Output the [x, y] coordinate of the center of the cell containing the given text.  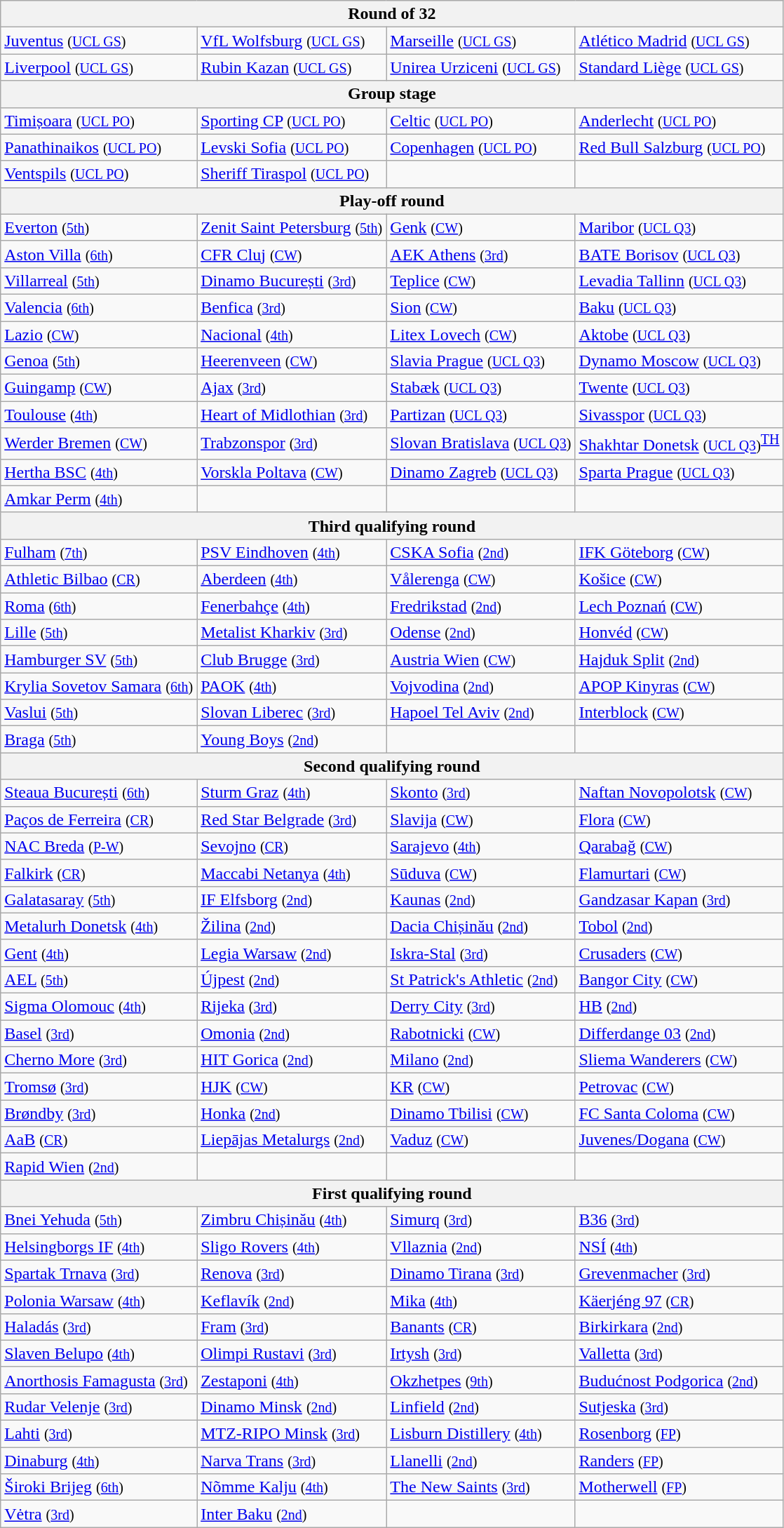
Omonia (2nd) [292, 1033]
Aston Villa (6th) [99, 254]
Anderlecht (UCL PO) [679, 121]
Partizan (UCL Q3) [481, 415]
Braga (5th) [99, 739]
Fenerbahçe (4th) [292, 606]
Gandzasar Kapan (3rd) [679, 899]
Lille (5th) [99, 633]
Baku (UCL Q3) [679, 307]
AaB (CR) [99, 1140]
Fram (3rd) [292, 1327]
Sliema Wanderers (CW) [679, 1060]
Panathinaikos (UCL PO) [99, 147]
Play-off round [392, 201]
Vålerenga (CW) [481, 579]
Slavia Prague (UCL Q3) [481, 361]
Motherwell (FP) [679, 1487]
Villarreal (5th) [99, 281]
Genk (CW) [481, 227]
Metalurh Donetsk (4th) [99, 926]
Slovan Liberec (3rd) [292, 713]
Široki Brijeg (6th) [99, 1487]
Irtysh (3rd) [481, 1353]
Brøndby (3rd) [99, 1113]
Sion (CW) [481, 307]
BATE Borisov (UCL Q3) [679, 254]
Valletta (3rd) [679, 1353]
AEK Athens (3rd) [481, 254]
Zenit Saint Petersburg (5th) [292, 227]
Linfield (2nd) [481, 1407]
Rudar Velenje (3rd) [99, 1407]
Aberdeen (4th) [292, 579]
Zestaponi (4th) [292, 1380]
HIT Gorica (2nd) [292, 1060]
Honvéd (CW) [679, 633]
Litex Lovech (CW) [481, 335]
Sparta Prague (UCL Q3) [679, 472]
APOP Kinyras (CW) [679, 686]
B36 (3rd) [679, 1220]
PAOK (4th) [292, 686]
Flamurtari (CW) [679, 873]
Toulouse (4th) [99, 415]
Sheriff Tiraspol (UCL PO) [292, 174]
Sūduva (CW) [481, 873]
Hapoel Tel Aviv (2nd) [481, 713]
Third qualifying round [392, 525]
Nacional (4th) [292, 335]
Lahti (3rd) [99, 1434]
Roma (6th) [99, 606]
Dinamo Tirana (3rd) [481, 1273]
PSV Eindhoven (4th) [292, 552]
Sligo Rovers (4th) [292, 1247]
Trabzonspor (3rd) [292, 443]
Rabotnicki (CW) [481, 1033]
NSÍ (4th) [679, 1247]
Petrovac (CW) [679, 1087]
Valencia (6th) [99, 307]
Crusaders (CW) [679, 953]
Heart of Midlothian (3rd) [292, 415]
AEL (5th) [99, 979]
Helsingborgs IF (4th) [99, 1247]
Paços de Ferreira (CR) [99, 819]
Bnei Yehuda (5th) [99, 1220]
Sivasspor (UCL Q3) [679, 415]
Celtic (UCL PO) [481, 121]
Juventus (UCL GS) [99, 41]
St Patrick's Athletic (2nd) [481, 979]
Juvenes/Dogana (CW) [679, 1140]
Rijeka (3rd) [292, 1007]
Honka (2nd) [292, 1113]
Birkirkara (2nd) [679, 1327]
Košice (CW) [679, 579]
Rubin Kazan (UCL GS) [292, 67]
Simurq (3rd) [481, 1220]
Benfica (3rd) [292, 307]
Inter Baku (2nd) [292, 1514]
Lisburn Distillery (4th) [481, 1434]
Tromsø (3rd) [99, 1087]
Skonto (3rd) [481, 793]
Timișoara (UCL PO) [99, 121]
Red Star Belgrade (3rd) [292, 819]
Ventspils (UCL PO) [99, 174]
Randers (FP) [679, 1461]
Sutjeska (3rd) [679, 1407]
Slaven Belupo (4th) [99, 1353]
Athletic Bilbao (CR) [99, 579]
Dinamo Zagreb (UCL Q3) [481, 472]
Gent (4th) [99, 953]
Metalist Kharkiv (3rd) [292, 633]
Dynamo Moscow (UCL Q3) [679, 361]
Teplice (CW) [481, 281]
Sevojno (CR) [292, 846]
Hamburger SV (5th) [99, 659]
Vorskla Poltava (CW) [292, 472]
Basel (3rd) [99, 1033]
First qualifying round [392, 1193]
Marseille (UCL GS) [481, 41]
VfL Wolfsburg (UCL GS) [292, 41]
IFK Göteborg (CW) [679, 552]
Hertha BSC (4th) [99, 472]
Zimbru Chișinău (4th) [292, 1220]
Standard Liège (UCL GS) [679, 67]
Red Bull Salzburg (UCL PO) [679, 147]
Heerenveen (CW) [292, 361]
Llanelli (2nd) [481, 1461]
Banants (CR) [481, 1327]
Fredrikstad (2nd) [481, 606]
HJK (CW) [292, 1087]
Haladás (3rd) [99, 1327]
Flora (CW) [679, 819]
Werder Bremen (CW) [99, 443]
Derry City (3rd) [481, 1007]
Galatasaray (5th) [99, 899]
Levadia Tallinn (UCL Q3) [679, 281]
Käerjéng 97 (CR) [679, 1300]
Levski Sofia (UCL PO) [292, 147]
Sigma Olomouc (4th) [99, 1007]
Aktobe (UCL Q3) [679, 335]
CSKA Sofia (2nd) [481, 552]
Genoa (5th) [99, 361]
Mika (4th) [481, 1300]
Vojvodina (2nd) [481, 686]
HB (2nd) [679, 1007]
Atlético Madrid (UCL GS) [679, 41]
Falkirk (CR) [99, 873]
Liepājas Metalurgs (2nd) [292, 1140]
Ajax (3rd) [292, 388]
KR (CW) [481, 1087]
Vaduz (CW) [481, 1140]
Újpest (2nd) [292, 979]
Group stage [392, 94]
Club Brugge (3rd) [292, 659]
Round of 32 [392, 14]
Bangor City (CW) [679, 979]
Twente (UCL Q3) [679, 388]
Tobol (2nd) [679, 926]
Kaunas (2nd) [481, 899]
Fulham (7th) [99, 552]
CFR Cluj (CW) [292, 254]
Sporting CP (UCL PO) [292, 121]
Maccabi Netanya (4th) [292, 873]
Everton (5th) [99, 227]
Naftan Novopolotsk (CW) [679, 793]
Unirea Urziceni (UCL GS) [481, 67]
Okzhetpes (9th) [481, 1380]
Milano (2nd) [481, 1060]
Differdange 03 (2nd) [679, 1033]
Sturm Graz (4th) [292, 793]
The New Saints (3rd) [481, 1487]
Spartak Trnava (3rd) [99, 1273]
Slavija (CW) [481, 819]
Dinaburg (4th) [99, 1461]
Vllaznia (2nd) [481, 1247]
NAC Breda (P-W) [99, 846]
Rosenborg (FP) [679, 1434]
Dinamo București (3rd) [292, 281]
Olimpi Rustavi (3rd) [292, 1353]
Lazio (CW) [99, 335]
Young Boys (2nd) [292, 739]
Liverpool (UCL GS) [99, 67]
Rapid Wien (2nd) [99, 1167]
Vėtra (3rd) [99, 1514]
Maribor (UCL Q3) [679, 227]
Slovan Bratislava (UCL Q3) [481, 443]
Grevenmacher (3rd) [679, 1273]
Copenhagen (UCL PO) [481, 147]
Shakhtar Donetsk (UCL Q3)TH [679, 443]
Krylia Sovetov Samara (6th) [99, 686]
Cherno More (3rd) [99, 1060]
Austria Wien (CW) [481, 659]
Renova (3rd) [292, 1273]
Second qualifying round [392, 766]
Vaslui (5th) [99, 713]
Lech Poznań (CW) [679, 606]
Sarajevo (4th) [481, 846]
Anorthosis Famagusta (3rd) [99, 1380]
Steaua București (6th) [99, 793]
Žilina (2nd) [292, 926]
Polonia Warsaw (4th) [99, 1300]
Guingamp (CW) [99, 388]
Keflavík (2nd) [292, 1300]
Qarabağ (CW) [679, 846]
Budućnost Podgorica (2nd) [679, 1380]
Dacia Chișinău (2nd) [481, 926]
Narva Trans (3rd) [292, 1461]
Iskra-Stal (3rd) [481, 953]
Dinamo Minsk (2nd) [292, 1407]
FC Santa Coloma (CW) [679, 1113]
Odense (2nd) [481, 633]
MTZ-RIPO Minsk (3rd) [292, 1434]
Legia Warsaw (2nd) [292, 953]
Interblock (CW) [679, 713]
Dinamo Tbilisi (CW) [481, 1113]
Hajduk Split (2nd) [679, 659]
IF Elfsborg (2nd) [292, 899]
Nõmme Kalju (4th) [292, 1487]
Stabæk (UCL Q3) [481, 388]
Amkar Perm (4th) [99, 499]
